Determine the (X, Y) coordinate at the center of the cell enclosing the given text.  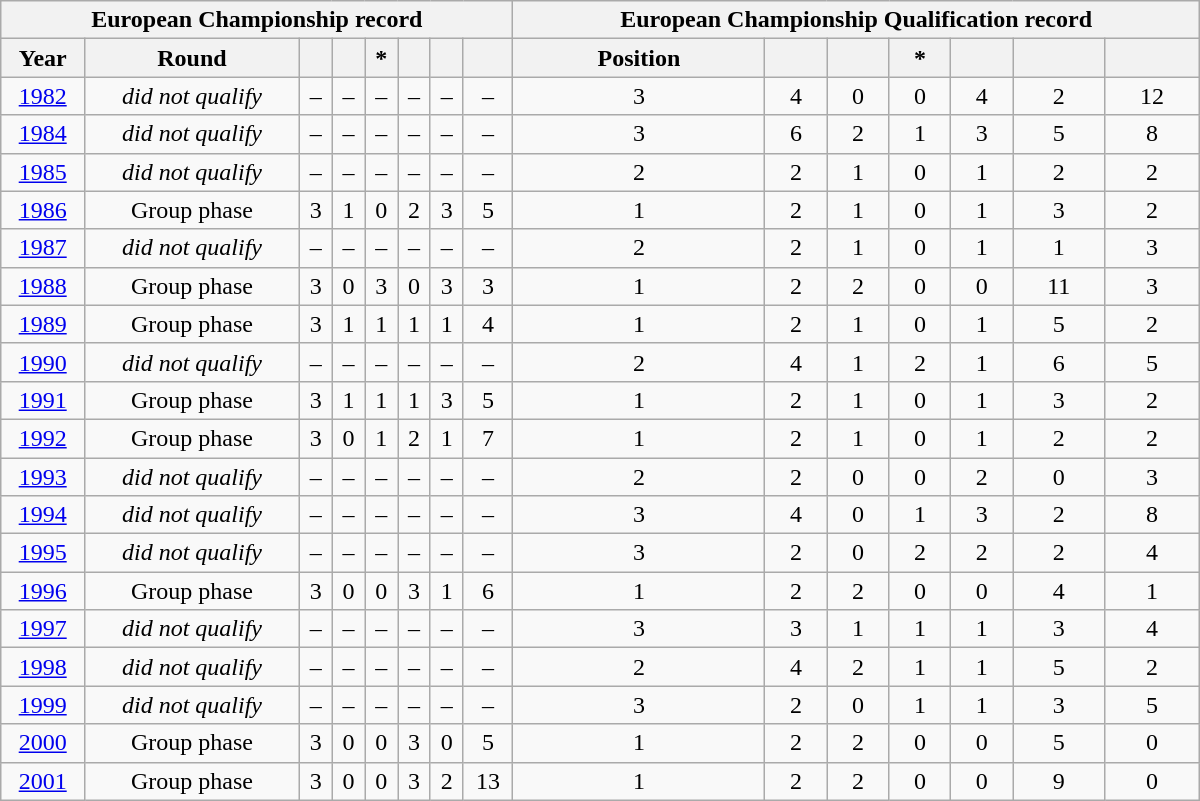
1992 (43, 438)
1996 (43, 591)
9 (1059, 781)
1988 (43, 286)
European Championship record (257, 20)
1995 (43, 553)
2001 (43, 781)
1994 (43, 515)
Position (639, 58)
1984 (43, 134)
1989 (43, 324)
1987 (43, 248)
1991 (43, 400)
1986 (43, 210)
1985 (43, 172)
1993 (43, 477)
1998 (43, 667)
Year (43, 58)
Round (192, 58)
1990 (43, 362)
12 (1152, 96)
1982 (43, 96)
11 (1059, 286)
European Championship Qualification record (856, 20)
1999 (43, 705)
13 (488, 781)
7 (488, 438)
2000 (43, 743)
1997 (43, 629)
